Capture the cell that displays the provided text and extract its (x, y) central coordinate. 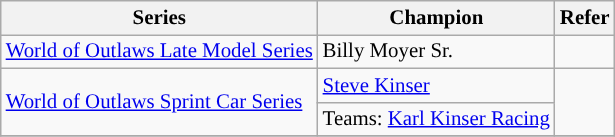
Refer (585, 18)
Series (160, 18)
Billy Moyer Sr. (436, 51)
Steve Kinser (436, 85)
World of Outlaws Late Model Series (160, 51)
Teams: Karl Kinser Racing (436, 119)
World of Outlaws Sprint Car Series (160, 102)
Champion (436, 18)
